Detect which cell encompasses the target text, then output its [X, Y] center coordinate. 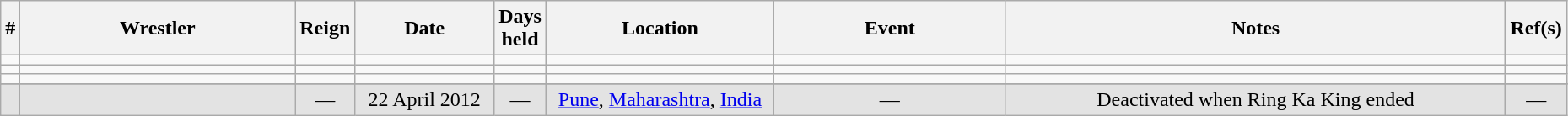
22 April 2012 [425, 99]
Notes [1255, 29]
# [10, 29]
Reign [326, 29]
Location [660, 29]
Ref(s) [1536, 29]
Date [425, 29]
Daysheld [520, 29]
Deactivated when Ring Ka King ended [1255, 99]
Pune, Maharashtra, India [660, 99]
Wrestler [158, 29]
Event [891, 29]
